Return [x, y] of the center of cell containing provided text 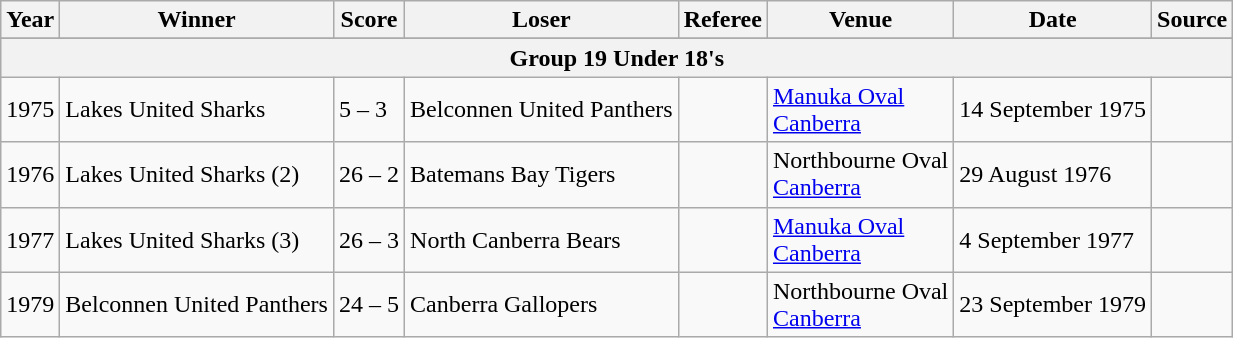
4 September 1977 [1053, 240]
29 August 1976 [1053, 174]
Winner [197, 20]
Year [30, 20]
Venue [860, 20]
Date [1053, 20]
North Canberra Bears [542, 240]
26 – 2 [368, 174]
24 – 5 [368, 304]
Score [368, 20]
Referee [722, 20]
Lakes United Sharks [197, 110]
Canberra Gallopers [542, 304]
1977 [30, 240]
Batemans Bay Tigers [542, 174]
Loser [542, 20]
1976 [30, 174]
Lakes United Sharks (3) [197, 240]
5 – 3 [368, 110]
26 – 3 [368, 240]
23 September 1979 [1053, 304]
Group 19 Under 18's [617, 58]
1979 [30, 304]
Lakes United Sharks (2) [197, 174]
Source [1192, 20]
1975 [30, 110]
14 September 1975 [1053, 110]
